Return the (x, y) coordinate for the center point of the cell that contains the specified text.  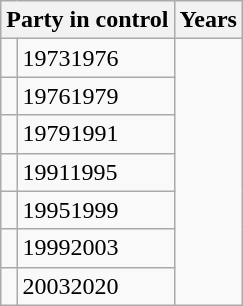
Party in control (88, 20)
19791991 (96, 134)
19992003 (96, 248)
19761979 (96, 96)
19911995 (96, 172)
Years (208, 20)
20032020 (96, 286)
19731976 (96, 58)
19951999 (96, 210)
